Extract the (X, Y) coordinate from the center of the cell holding the provided text.  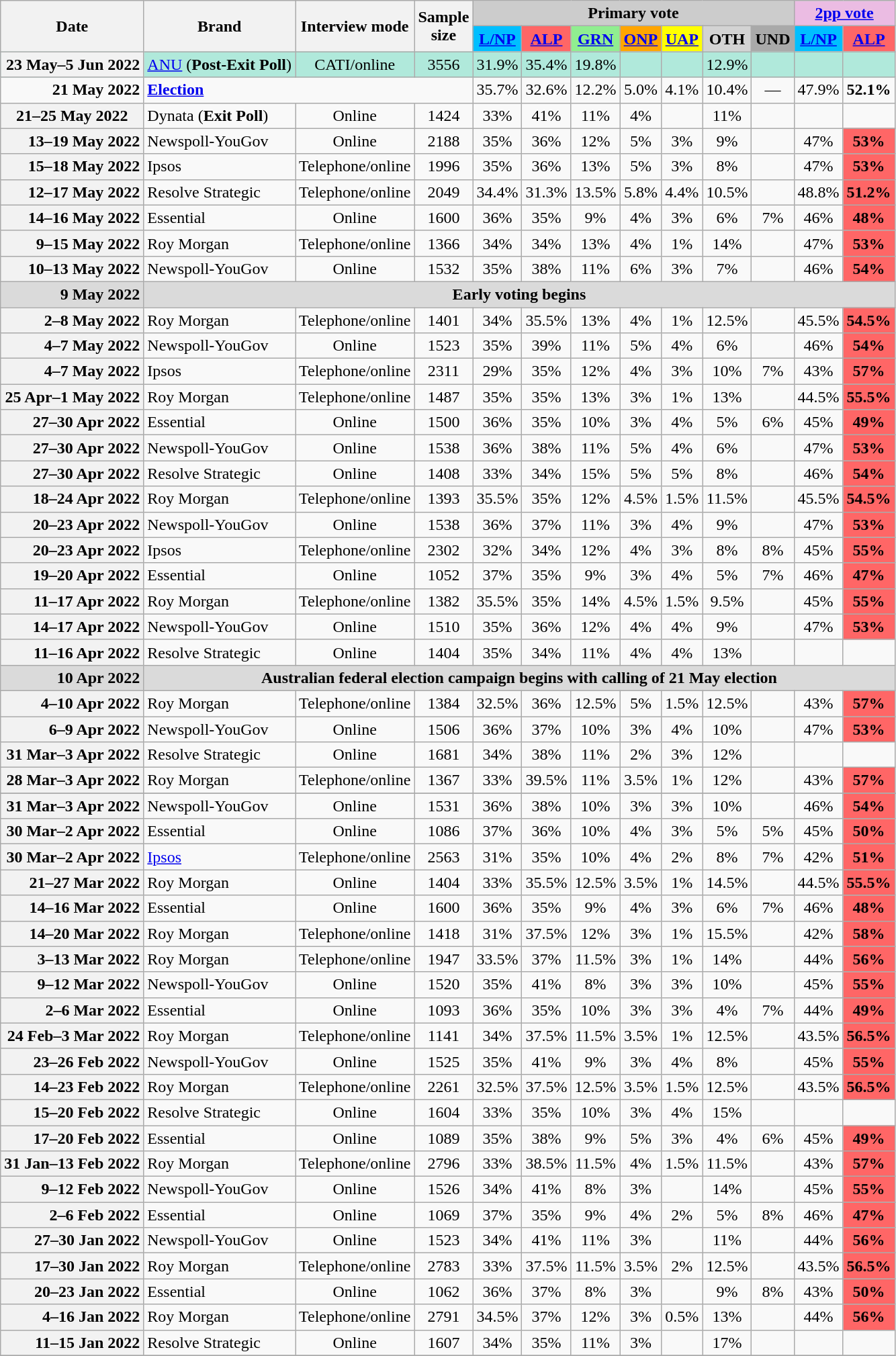
1052 (443, 576)
2–8 May 2022 (73, 320)
17% (727, 1343)
14–23 Feb 2022 (73, 1087)
21 May 2022 (73, 90)
ANU (Post-Exit Poll) (220, 64)
1382 (443, 601)
Election (308, 90)
15–20 Feb 2022 (73, 1112)
1062 (443, 1292)
38.5% (547, 1164)
1604 (443, 1112)
15.5% (727, 934)
Early voting begins (519, 294)
1393 (443, 499)
9 May 2022 (73, 294)
39.5% (547, 780)
35.4% (547, 64)
34.5% (497, 1317)
ONP (641, 39)
10.5% (727, 192)
27–30 Jan 2022 (73, 1240)
Dynata (Exit Poll) (220, 116)
Interview mode (355, 26)
13–19 May 2022 (73, 141)
OTH (727, 39)
1086 (443, 831)
1418 (443, 934)
12.2% (595, 90)
1089 (443, 1138)
Date (73, 26)
20–23 Jan 2022 (73, 1292)
58% (869, 934)
52.1% (869, 90)
1510 (443, 627)
1531 (443, 806)
1996 (443, 167)
31.9% (497, 64)
11–16 Apr 2022 (73, 652)
33.5% (497, 959)
4.1% (682, 90)
UAP (682, 39)
1401 (443, 320)
2311 (443, 371)
2188 (443, 141)
11–17 Apr 2022 (73, 601)
51% (869, 857)
1520 (443, 985)
12.9% (727, 64)
48.8% (818, 192)
3556 (443, 64)
19–20 Apr 2022 (73, 576)
1947 (443, 959)
2–6 Mar 2022 (73, 1010)
23–26 Feb 2022 (73, 1061)
— (772, 90)
1367 (443, 780)
2pp vote (844, 13)
2563 (443, 857)
14–16 Mar 2022 (73, 908)
31.3% (547, 192)
21–27 Mar 2022 (73, 883)
1526 (443, 1189)
Australian federal election campaign begins with calling of 21 May election (519, 678)
14–17 Apr 2022 (73, 627)
0.5% (682, 1317)
2–6 Feb 2022 (73, 1215)
1681 (443, 755)
2783 (443, 1266)
4–16 Jan 2022 (73, 1317)
17–20 Feb 2022 (73, 1138)
2791 (443, 1317)
6–9 Apr 2022 (73, 729)
2049 (443, 192)
CATI/online (355, 64)
1487 (443, 397)
18–24 Apr 2022 (73, 499)
1500 (443, 422)
13.5% (595, 192)
1069 (443, 1215)
35.7% (497, 90)
4.4% (682, 192)
32% (497, 550)
9–15 May 2022 (73, 243)
39% (547, 346)
31 Jan–13 Feb 2022 (73, 1164)
2302 (443, 550)
9–12 Mar 2022 (73, 985)
12–17 May 2022 (73, 192)
4–10 Apr 2022 (73, 703)
1366 (443, 243)
29% (497, 371)
24 Feb–3 Mar 2022 (73, 1036)
2261 (443, 1087)
1424 (443, 116)
28 Mar–3 Apr 2022 (73, 780)
10 Apr 2022 (73, 678)
Brand (220, 26)
1384 (443, 703)
21–25 May 2022 (73, 116)
5.8% (641, 192)
25 Apr–1 May 2022 (73, 397)
19.8% (595, 64)
14–16 May 2022 (73, 218)
32.6% (547, 90)
17–30 Jan 2022 (73, 1266)
UND (772, 39)
GRN (595, 39)
3–13 Mar 2022 (73, 959)
5.0% (641, 90)
1506 (443, 729)
1141 (443, 1036)
11–15 Jan 2022 (73, 1343)
15–18 May 2022 (73, 167)
47.9% (818, 90)
Samplesize (443, 26)
Primary vote (633, 13)
1607 (443, 1343)
51.2% (869, 192)
9–12 Feb 2022 (73, 1189)
9.5% (727, 601)
1408 (443, 473)
10–13 May 2022 (73, 269)
23 May–5 Jun 2022 (73, 64)
1525 (443, 1061)
1093 (443, 1010)
14.5% (727, 883)
1532 (443, 269)
2796 (443, 1164)
10.4% (727, 90)
14–20 Mar 2022 (73, 934)
34.4% (497, 192)
